From the cell containing the given text, extract its center point as [x, y] coordinate. 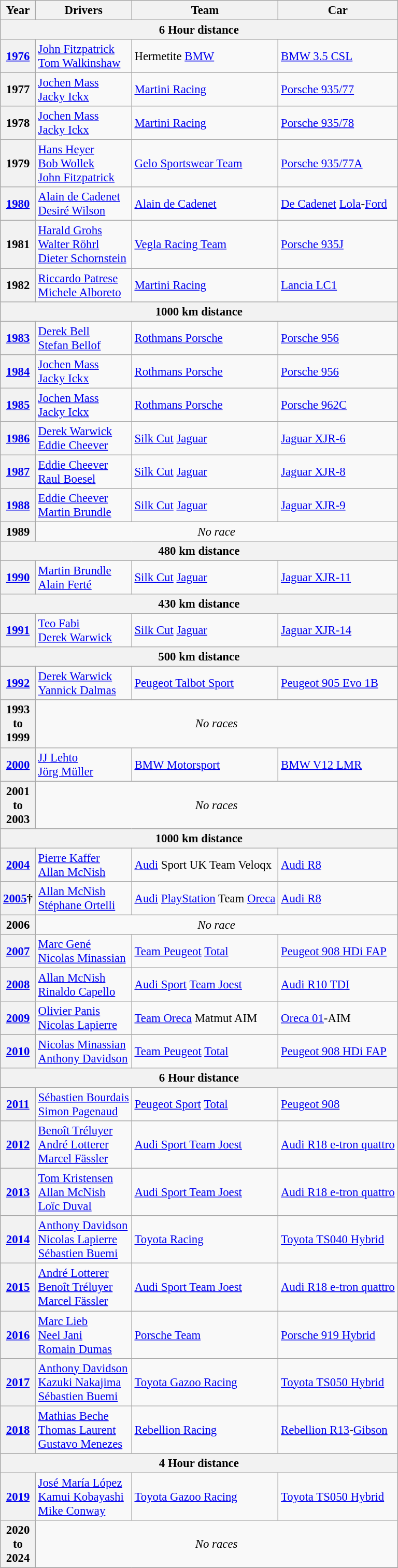
Audi R10 TDI [338, 984]
Allan McNish Stéphane Ortelli [83, 898]
1989 [18, 531]
2015 [18, 1287]
BMW V12 LMR [338, 765]
Peugeot Sport Total [205, 1104]
Rebellion R13-Gibson [338, 1430]
Vegla Racing Team [205, 244]
1981 [18, 244]
1991 [18, 631]
Hermetite BMW [205, 56]
Peugeot 908 [338, 1104]
2018 [18, 1430]
2008 [18, 984]
1988 [18, 506]
430 km distance [199, 604]
John Fitzpatrick Tom Walkinshaw [83, 56]
Hans Heyer Bob Wollek John Fitzpatrick [83, 164]
2005† [18, 898]
Jaguar XJR-11 [338, 578]
2020to2024 [18, 1544]
Rebellion Racing [205, 1430]
2013 [18, 1192]
Teo Fabi Derek Warwick [83, 631]
1990 [18, 578]
1976 [18, 56]
Marc Gené Nicolas Minassian [83, 951]
Anthony Davidson Nicolas Lapierre Sébastien Buemi [83, 1240]
Jaguar XJR-6 [338, 438]
2019 [18, 1497]
1980 [18, 204]
2017 [18, 1382]
Porsche 935/78 [338, 123]
Porsche 962C [338, 405]
Derek Warwick Eddie Cheever [83, 438]
2014 [18, 1240]
José María López Kamui Kobayashi Mike Conway [83, 1497]
2011 [18, 1104]
1978 [18, 123]
Porsche 919 Hybrid [338, 1335]
Team [205, 10]
Pierre Kaffer Allan McNish [83, 865]
Derek Warwick Yannick Dalmas [83, 684]
Benoît Tréluyer André Lotterer Marcel Fässler [83, 1145]
4 Hour distance [199, 1463]
Audi Sport UK Team Veloqx [205, 865]
Peugeot 905 Evo 1B [338, 684]
André Lotterer Benoît Tréluyer Marcel Fässler [83, 1287]
2001to2003 [18, 805]
De Cadenet Lola-Ford [338, 204]
Marc Lieb Neel Jani Romain Dumas [83, 1335]
Porsche 935/77A [338, 164]
1993to1999 [18, 724]
Allan McNish Rinaldo Capello [83, 984]
Oreca 01-AIM [338, 1018]
Toyota Racing [205, 1240]
2009 [18, 1018]
Mathias Beche Thomas Laurent Gustavo Menezes [83, 1430]
Martin Brundle Alain Ferté [83, 578]
Jaguar XJR-8 [338, 471]
2007 [18, 951]
Harald Grohs Walter Röhrl Dieter Schornstein [83, 244]
2012 [18, 1145]
1983 [18, 338]
Year [18, 10]
2004 [18, 865]
2006 [18, 925]
480 km distance [199, 551]
Eddie Cheever Raul Boesel [83, 471]
Riccardo Patrese Michele Alboreto [83, 285]
2016 [18, 1335]
Anthony Davidson Kazuki Nakajima Sébastien Buemi [83, 1382]
BMW 3.5 CSL [338, 56]
Alain de Cadenet Desiré Wilson [83, 204]
Drivers [83, 10]
2000 [18, 765]
1979 [18, 164]
Sébastien Bourdais Simon Pagenaud [83, 1104]
BMW Motorsport [205, 765]
Jaguar XJR-9 [338, 506]
Car [338, 10]
Olivier Panis Nicolas Lapierre [83, 1018]
Tom Kristensen Allan McNish Loïc Duval [83, 1192]
Derek Bell Stefan Bellof [83, 338]
Eddie Cheever Martin Brundle [83, 506]
Gelo Sportswear Team [205, 164]
Nicolas Minassian Anthony Davidson [83, 1052]
JJ Lehto Jörg Müller [83, 765]
1984 [18, 371]
Porsche Team [205, 1335]
500 km distance [199, 657]
1985 [18, 405]
1977 [18, 90]
2010 [18, 1052]
Toyota TS040 Hybrid [338, 1240]
1987 [18, 471]
Team Oreca Matmut AIM [205, 1018]
Alain de Cadenet [205, 204]
Audi PlayStation Team Oreca [205, 898]
Porsche 935/77 [338, 90]
Lancia LC1 [338, 285]
1982 [18, 285]
Porsche 935J [338, 244]
Jaguar XJR-14 [338, 631]
1986 [18, 438]
1992 [18, 684]
Peugeot Talbot Sport [205, 684]
